Return the (X, Y) coordinate for the center point of the cell that contains the specified text.  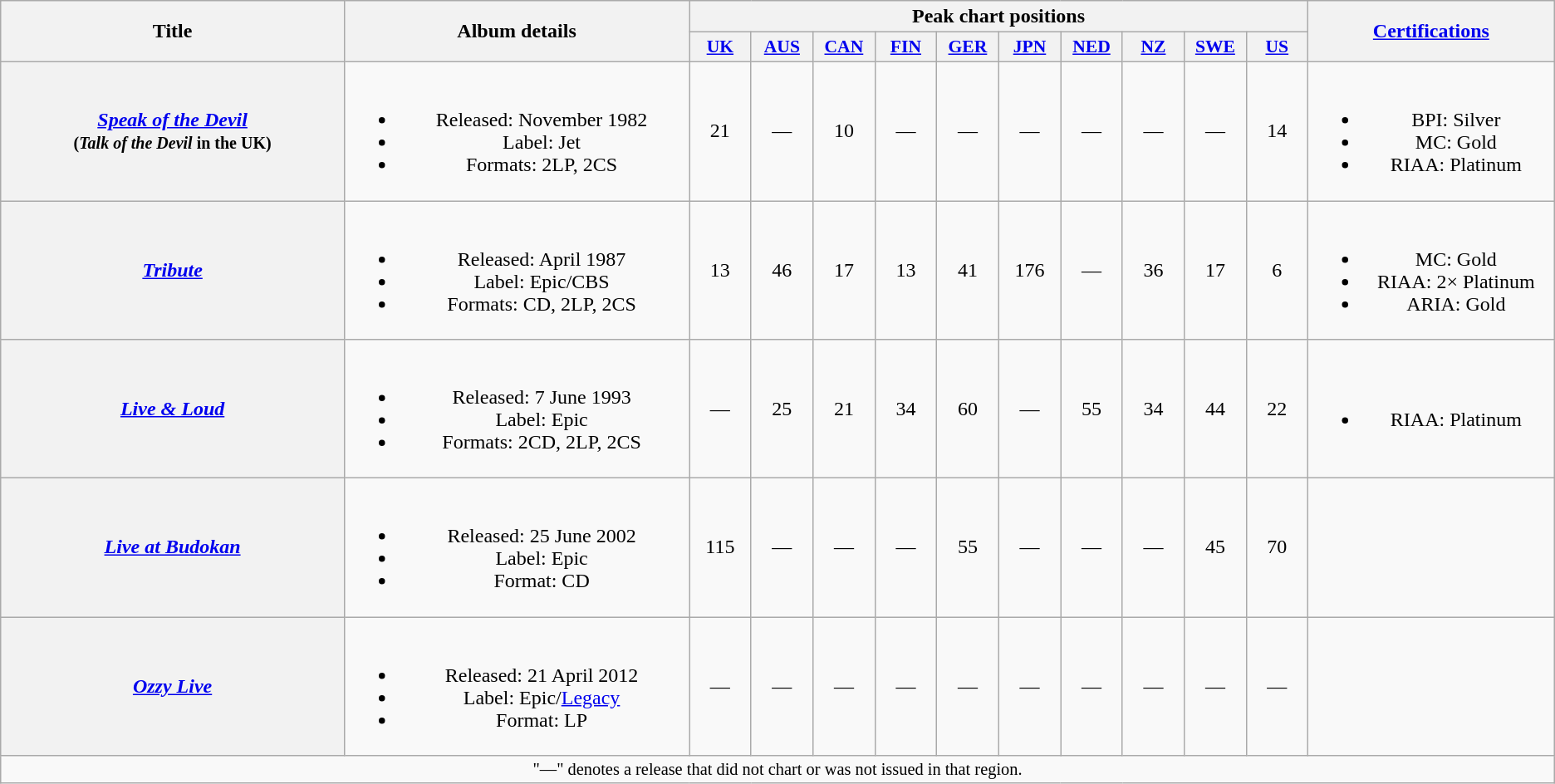
AUS (782, 47)
Released: 25 June 2002Label: EpicFormat: CD (517, 548)
176 (1029, 271)
Released: 21 April 2012Label: Epic/LegacyFormat: LP (517, 686)
46 (782, 271)
RIAA: Platinum (1430, 409)
"—" denotes a release that did not chart or was not issued in that region. (777, 770)
115 (720, 548)
Album details (517, 32)
22 (1277, 409)
36 (1153, 271)
Tribute (173, 271)
14 (1277, 131)
CAN (844, 47)
Released: 7 June 1993Label: EpicFormats: 2CD, 2LP, 2CS (517, 409)
UK (720, 47)
Released: April 1987Label: Epic/CBSFormats: CD, 2LP, 2CS (517, 271)
70 (1277, 548)
SWE (1216, 47)
NZ (1153, 47)
Live at Budokan (173, 548)
45 (1216, 548)
60 (969, 409)
MC: GoldRIAA: 2× PlatinumARIA: Gold (1430, 271)
NED (1091, 47)
44 (1216, 409)
US (1277, 47)
FIN (905, 47)
GER (969, 47)
JPN (1029, 47)
Released: November 1982Label: JetFormats: 2LP, 2CS (517, 131)
Ozzy Live (173, 686)
Speak of the Devil(Talk of the Devil in the UK) (173, 131)
10 (844, 131)
25 (782, 409)
Peak chart positions (998, 17)
BPI: SilverMC: GoldRIAA: Platinum (1430, 131)
41 (969, 271)
Certifications (1430, 32)
Live & Loud (173, 409)
Title (173, 32)
6 (1277, 271)
